Return (X, Y) of the center of cell containing provided text 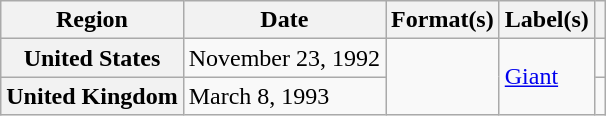
United States (92, 58)
Label(s) (546, 20)
Format(s) (443, 20)
United Kingdom (92, 96)
March 8, 1993 (284, 96)
Region (92, 20)
November 23, 1992 (284, 58)
Giant (546, 77)
Date (284, 20)
